Detect which cell encompasses the target text, then output its (X, Y) center coordinate. 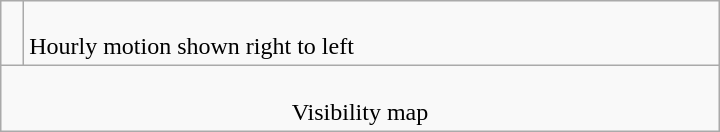
Hourly motion shown right to left (372, 34)
Visibility map (360, 98)
